Return the [X, Y] coordinate for the center point of the cell that contains the specified text.  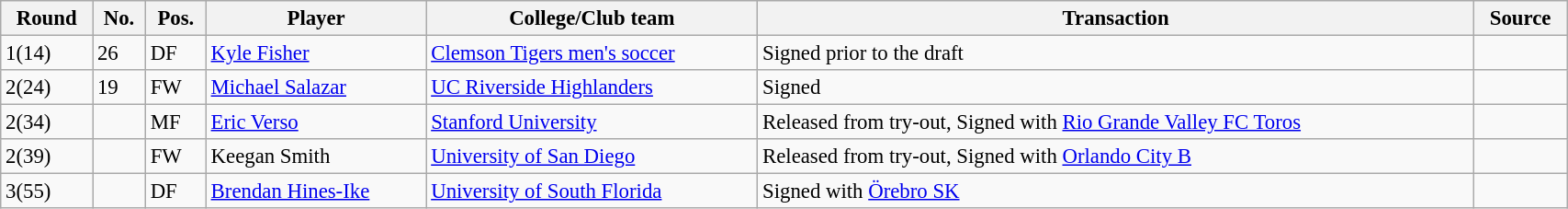
University of South Florida [592, 192]
Stanford University [592, 122]
2(34) [47, 122]
Round [47, 18]
Signed [1116, 87]
2(24) [47, 87]
3(55) [47, 192]
MF [175, 122]
2(39) [47, 157]
Brendan Hines-Ike [316, 192]
Transaction [1116, 18]
Michael Salazar [316, 87]
College/Club team [592, 18]
Eric Verso [316, 122]
Pos. [175, 18]
No. [119, 18]
Source [1521, 18]
Signed with Örebro SK [1116, 192]
University of San Diego [592, 157]
Kyle Fisher [316, 53]
Keegan Smith [316, 157]
UC Riverside Highlanders [592, 87]
26 [119, 53]
1(14) [47, 53]
Released from try-out, Signed with Orlando City B [1116, 157]
Signed prior to the draft [1116, 53]
Player [316, 18]
19 [119, 87]
Released from try-out, Signed with Rio Grande Valley FC Toros [1116, 122]
Clemson Tigers men's soccer [592, 53]
